Locate the cell with the specified text and output its [X, Y] center coordinate. 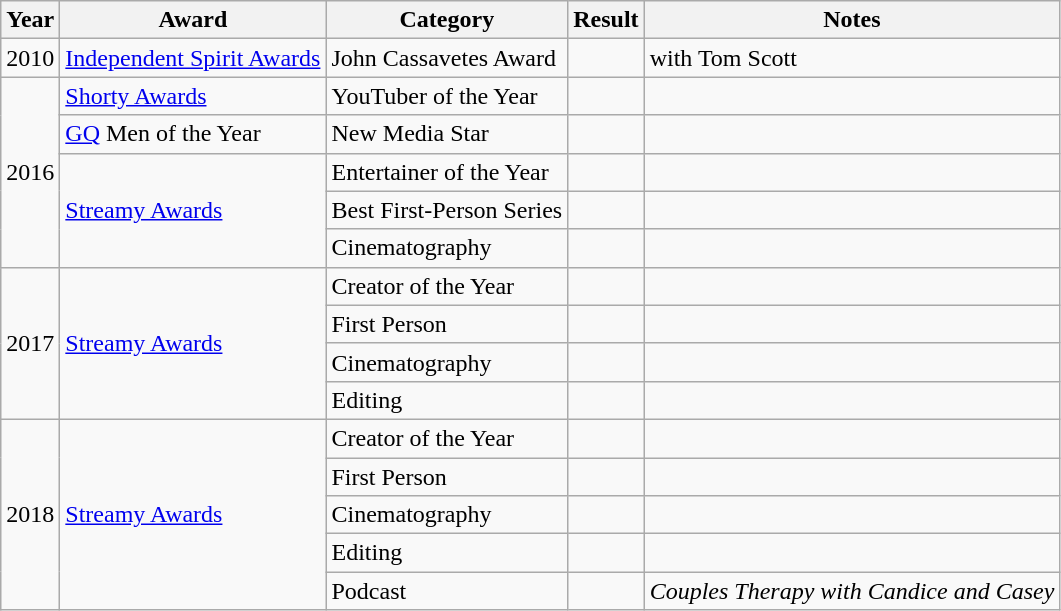
John Cassavetes Award [447, 58]
YouTuber of the Year [447, 96]
Entertainer of the Year [447, 172]
Shorty Awards [193, 96]
GQ Men of the Year [193, 134]
Year [30, 20]
2016 [30, 172]
Couples Therapy with Candice and Casey [852, 591]
Category [447, 20]
New Media Star [447, 134]
Independent Spirit Awards [193, 58]
2017 [30, 343]
Result [606, 20]
with Tom Scott [852, 58]
Best First-Person Series [447, 210]
Podcast [447, 591]
Award [193, 20]
2018 [30, 514]
Notes [852, 20]
2010 [30, 58]
